Extract the (X, Y) coordinate from the center of the cell holding the provided text.  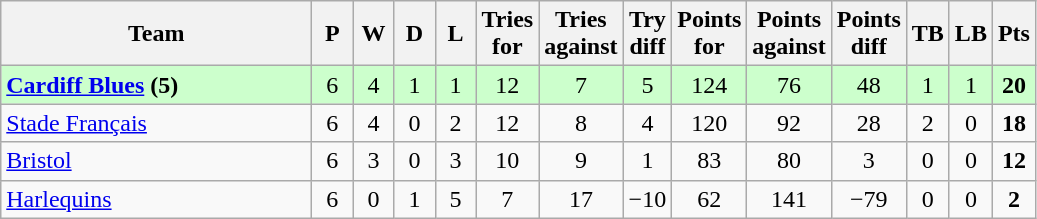
141 (789, 199)
Bristol (156, 161)
Points against (789, 34)
Cardiff Blues (5) (156, 85)
LB (970, 34)
83 (710, 161)
Harlequins (156, 199)
Tries against (581, 34)
92 (789, 123)
Stade Français (156, 123)
Tries for (508, 34)
Team (156, 34)
Points diff (868, 34)
Points for (710, 34)
Pts (1014, 34)
20 (1014, 85)
120 (710, 123)
80 (789, 161)
10 (508, 161)
−79 (868, 199)
48 (868, 85)
P (332, 34)
8 (581, 123)
28 (868, 123)
L (456, 34)
TB (928, 34)
9 (581, 161)
−10 (648, 199)
D (414, 34)
W (374, 34)
124 (710, 85)
17 (581, 199)
18 (1014, 123)
62 (710, 199)
76 (789, 85)
Try diff (648, 34)
